Locate the cell with the specified text and output its (X, Y) center coordinate. 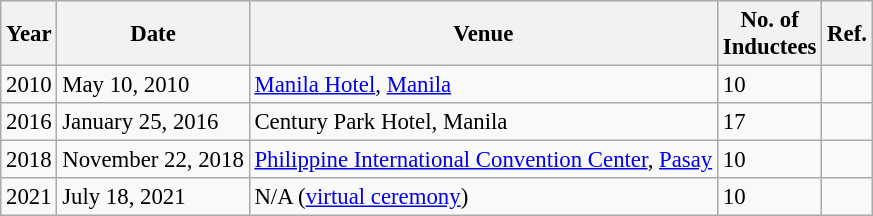
November 22, 2018 (153, 160)
2018 (29, 160)
No. ofInductees (769, 34)
May 10, 2010 (153, 85)
Venue (483, 34)
January 25, 2016 (153, 122)
17 (769, 122)
Date (153, 34)
2010 (29, 85)
N/A (virtual ceremony) (483, 197)
Century Park Hotel, Manila (483, 122)
Philippine International Convention Center, Pasay (483, 160)
Manila Hotel, Manila (483, 85)
July 18, 2021 (153, 197)
2021 (29, 197)
Ref. (847, 34)
Year (29, 34)
2016 (29, 122)
